Determine the [X, Y] coordinate at the center of the cell enclosing the given text.  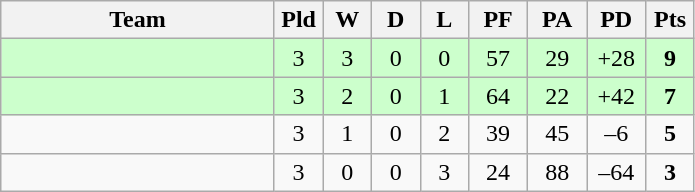
+42 [616, 96]
9 [670, 58]
24 [498, 172]
7 [670, 96]
57 [498, 58]
–64 [616, 172]
PA [558, 20]
Team [138, 20]
W [348, 20]
45 [558, 134]
5 [670, 134]
39 [498, 134]
+28 [616, 58]
Pts [670, 20]
64 [498, 96]
L [444, 20]
Pld [298, 20]
PF [498, 20]
22 [558, 96]
29 [558, 58]
D [396, 20]
–6 [616, 134]
88 [558, 172]
PD [616, 20]
